Pinpoint the cell where the given text exists, returning its (X, Y) midpoint coordinate. 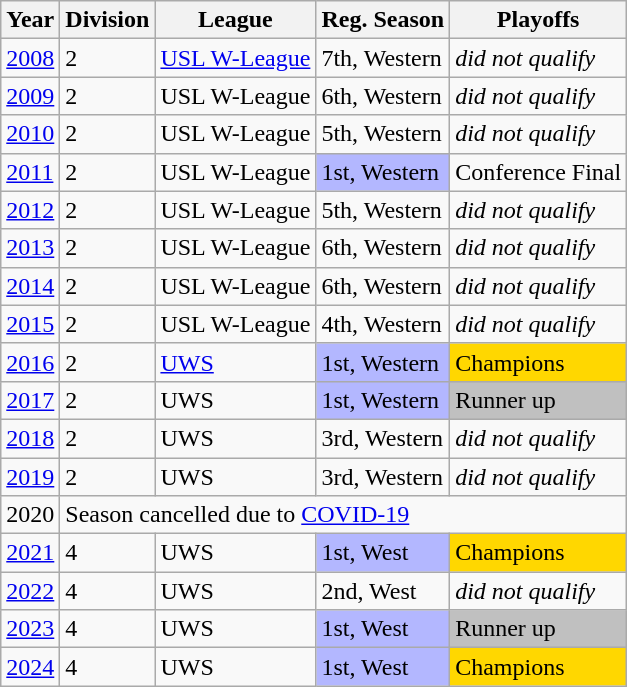
2014 (30, 286)
2018 (30, 438)
2015 (30, 324)
2010 (30, 134)
2011 (30, 172)
2nd, West (383, 591)
2008 (30, 58)
2009 (30, 96)
2020 (30, 515)
2017 (30, 400)
Season cancelled due to COVID-19 (344, 515)
2016 (30, 362)
Division (108, 20)
Reg. Season (383, 20)
Conference Final (538, 172)
2024 (30, 667)
Year (30, 20)
League (236, 20)
2013 (30, 248)
4th, Western (383, 324)
2019 (30, 477)
2012 (30, 210)
2021 (30, 553)
2023 (30, 629)
Playoffs (538, 20)
2022 (30, 591)
7th, Western (383, 58)
